Extract the [X, Y] coordinate from the center of the cell holding the provided text.  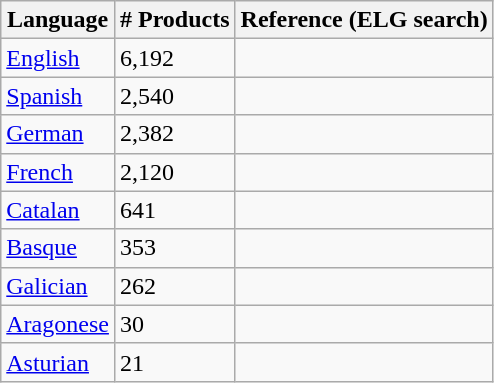
2,120 [174, 172]
353 [174, 248]
# Products [174, 20]
641 [174, 210]
2,540 [174, 96]
Basque [58, 248]
262 [174, 286]
French [58, 172]
Galician [58, 286]
Spanish [58, 96]
German [58, 134]
Reference (ELG search) [364, 20]
30 [174, 324]
21 [174, 362]
Catalan [58, 210]
Asturian [58, 362]
6,192 [174, 58]
Language [58, 20]
English [58, 58]
Aragonese [58, 324]
2,382 [174, 134]
